Find where the given text appears and provide that cell's center as (X, Y) coordinate. 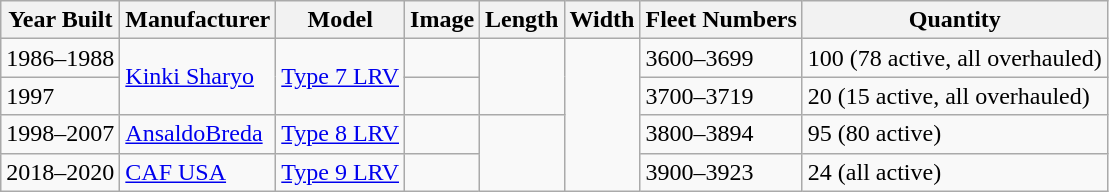
3900–3923 (721, 172)
24 (all active) (954, 172)
2018–2020 (60, 172)
95 (80 active) (954, 134)
Manufacturer (198, 20)
3800–3894 (721, 134)
Fleet Numbers (721, 20)
Type 7 LRV (340, 77)
1997 (60, 96)
Type 9 LRV (340, 172)
Kinki Sharyo (198, 77)
Length (522, 20)
3700–3719 (721, 96)
100 (78 active, all overhauled) (954, 58)
Quantity (954, 20)
Model (340, 20)
1986–1988 (60, 58)
CAF USA (198, 172)
20 (15 active, all overhauled) (954, 96)
Image (442, 20)
3600–3699 (721, 58)
Year Built (60, 20)
1998–2007 (60, 134)
Type 8 LRV (340, 134)
AnsaldoBreda (198, 134)
Width (602, 20)
